Locate the cell with the specified text and output its [X, Y] center coordinate. 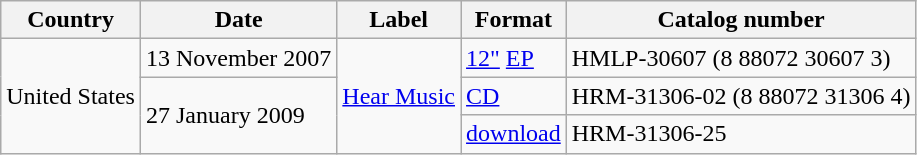
Country [71, 20]
United States [71, 96]
HRM-31306-25 [741, 134]
Format [514, 20]
CD [514, 96]
HMLP-30607 (8 88072 30607 3) [741, 58]
Label [399, 20]
12" EP [514, 58]
HRM-31306-02 (8 88072 31306 4) [741, 96]
download [514, 134]
Date [238, 20]
13 November 2007 [238, 58]
Hear Music [399, 96]
Catalog number [741, 20]
27 January 2009 [238, 115]
